From the cell containing the given text, extract its center point as (X, Y) coordinate. 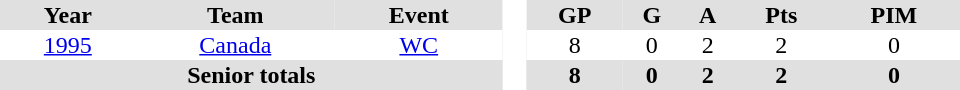
Canada (236, 45)
Senior totals (252, 75)
Event (419, 15)
GP (574, 15)
G (652, 15)
Pts (782, 15)
WC (419, 45)
Year (68, 15)
1995 (68, 45)
PIM (894, 15)
Team (236, 15)
A (708, 15)
